Provide the [X, Y] coordinate of the cell's center where the given text is located.  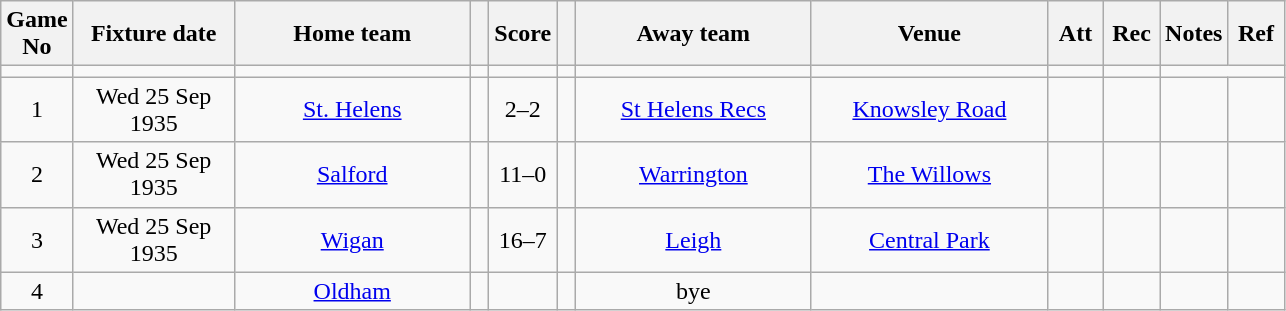
Ref [1256, 34]
Wigan [352, 240]
Score [523, 34]
1 [37, 110]
Home team [352, 34]
Rec [1132, 34]
11–0 [523, 174]
Salford [352, 174]
16–7 [523, 240]
Warrington [693, 174]
bye [693, 291]
The Willows [929, 174]
Central Park [929, 240]
Notes [1194, 34]
3 [37, 240]
2–2 [523, 110]
4 [37, 291]
Oldham [352, 291]
Att [1075, 34]
2 [37, 174]
Venue [929, 34]
Knowsley Road [929, 110]
Away team [693, 34]
Leigh [693, 240]
Fixture date [154, 34]
Game No [37, 34]
St Helens Recs [693, 110]
St. Helens [352, 110]
